Pinpoint the cell where the given text exists, returning its [X, Y] midpoint coordinate. 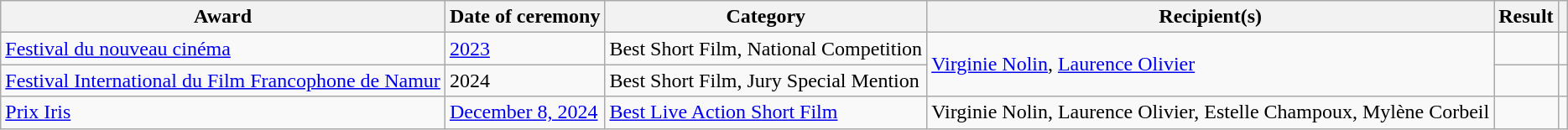
Virginie Nolin, Laurence Olivier [1211, 65]
Result [1526, 17]
December 8, 2024 [525, 112]
2024 [525, 81]
Category [766, 17]
Best Short Film, National Competition [766, 49]
Award [223, 17]
Date of ceremony [525, 17]
Best Short Film, Jury Special Mention [766, 81]
Best Live Action Short Film [766, 112]
Prix Iris [223, 112]
Recipient(s) [1211, 17]
Virginie Nolin, Laurence Olivier, Estelle Champoux, Mylène Corbeil [1211, 112]
Festival du nouveau cinéma [223, 49]
2023 [525, 49]
Festival International du Film Francophone de Namur [223, 81]
